From the cell containing the given text, extract its center point as (x, y) coordinate. 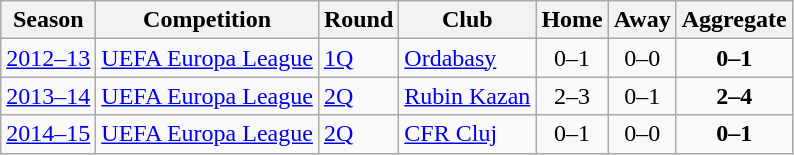
Home (572, 20)
Aggregate (734, 20)
Ordabasy (468, 58)
2012–13 (48, 58)
Round (358, 20)
2–4 (734, 96)
Rubin Kazan (468, 96)
Competition (208, 20)
1Q (358, 58)
2–3 (572, 96)
2014–15 (48, 134)
CFR Cluj (468, 134)
Club (468, 20)
Season (48, 20)
2013–14 (48, 96)
Away (642, 20)
